Search for the cell housing the specified text and yield its [x, y] center coordinate. 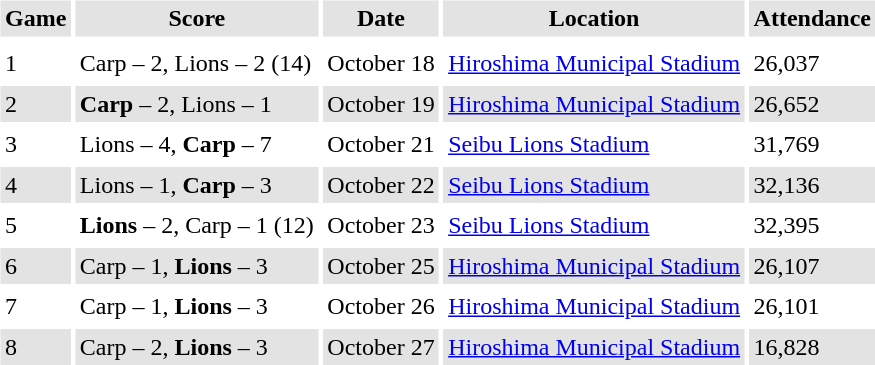
October 27 [381, 347]
8 [35, 347]
October 23 [381, 226]
October 25 [381, 266]
2 [35, 104]
Lions – 2, Carp – 1 (12) [196, 226]
Date [381, 18]
5 [35, 226]
Lions – 4, Carp – 7 [196, 144]
26,101 [812, 306]
6 [35, 266]
26,107 [812, 266]
Game [35, 18]
31,769 [812, 144]
October 26 [381, 306]
October 21 [381, 144]
Carp – 2, Lions – 2 (14) [196, 64]
32,395 [812, 226]
26,652 [812, 104]
16,828 [812, 347]
7 [35, 306]
Location [594, 18]
26,037 [812, 64]
Carp – 2, Lions – 1 [196, 104]
Score [196, 18]
Attendance [812, 18]
Carp – 2, Lions – 3 [196, 347]
3 [35, 144]
Lions – 1, Carp – 3 [196, 185]
4 [35, 185]
October 22 [381, 185]
1 [35, 64]
32,136 [812, 185]
October 18 [381, 64]
October 19 [381, 104]
